Pinpoint the cell where the given text exists, returning its [X, Y] midpoint coordinate. 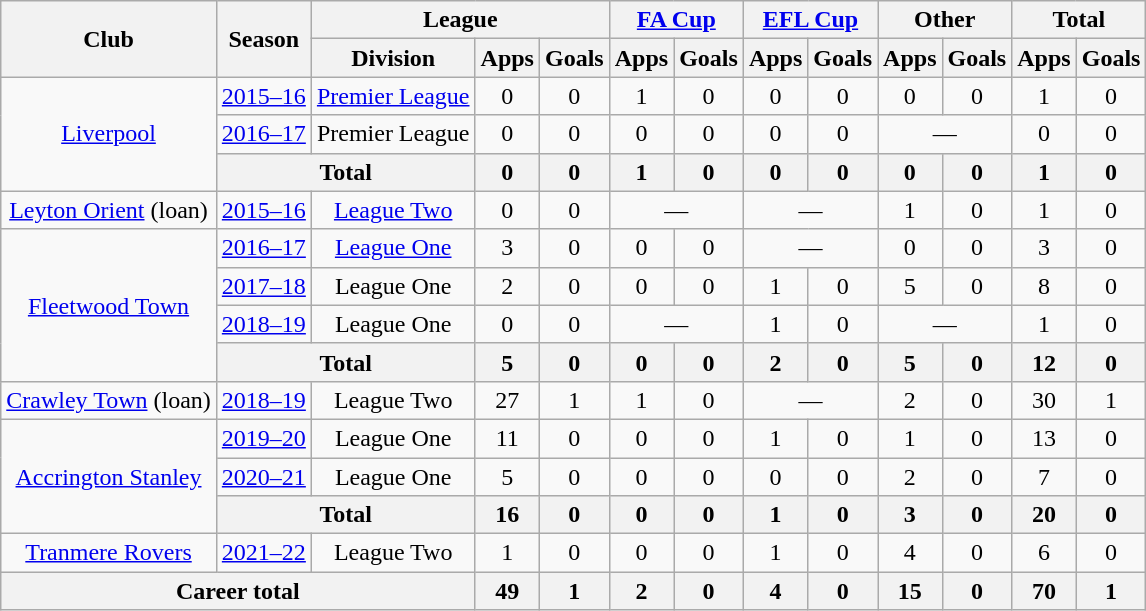
2020–21 [264, 477]
Accrington Stanley [109, 476]
16 [507, 515]
11 [507, 438]
49 [507, 591]
30 [1044, 400]
6 [1044, 553]
Division [393, 58]
70 [1044, 591]
12 [1044, 362]
2021–22 [264, 553]
Career total [238, 591]
2019–20 [264, 438]
7 [1044, 477]
League [460, 20]
Liverpool [109, 134]
Season [264, 39]
2017–18 [264, 286]
Other [945, 20]
13 [1044, 438]
Leyton Orient (loan) [109, 210]
Crawley Town (loan) [109, 400]
8 [1044, 286]
Club [109, 39]
15 [910, 591]
Tranmere Rovers [109, 553]
EFL Cup [810, 20]
20 [1044, 515]
Fleetwood Town [109, 305]
27 [507, 400]
FA Cup [676, 20]
